Search for the cell housing the specified text and yield its (x, y) center coordinate. 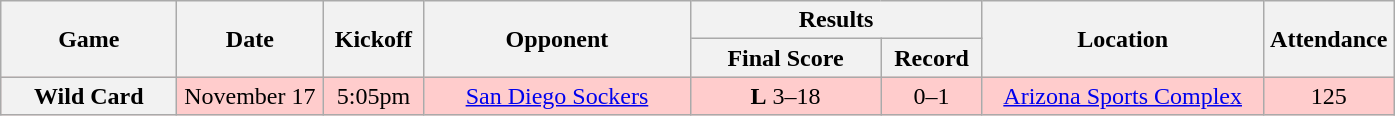
L 3–18 (786, 96)
Arizona Sports Complex (1122, 96)
Record (932, 58)
Location (1122, 39)
5:05pm (374, 96)
Date (250, 39)
Kickoff (374, 39)
Final Score (786, 58)
November 17 (250, 96)
0–1 (932, 96)
Attendance (1328, 39)
San Diego Sockers (557, 96)
Game (89, 39)
Results (836, 20)
Wild Card (89, 96)
125 (1328, 96)
Opponent (557, 39)
